Scan for the cell matching the given text and deliver its (x, y) coordinate at center. 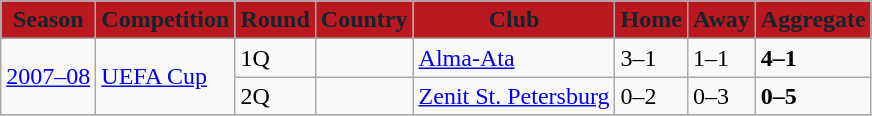
1Q (275, 58)
Alma-Ata (514, 58)
Aggregate (813, 20)
4–1 (813, 58)
0–2 (651, 96)
3–1 (651, 58)
Zenit St. Petersburg (514, 96)
Competition (166, 20)
Home (651, 20)
Season (48, 20)
2Q (275, 96)
Club (514, 20)
1–1 (721, 58)
Away (721, 20)
UEFA Cup (166, 77)
Country (364, 20)
2007–08 (48, 77)
0–5 (813, 96)
Round (275, 20)
0–3 (721, 96)
